Find where the given text appears and provide that cell's center as [X, Y] coordinate. 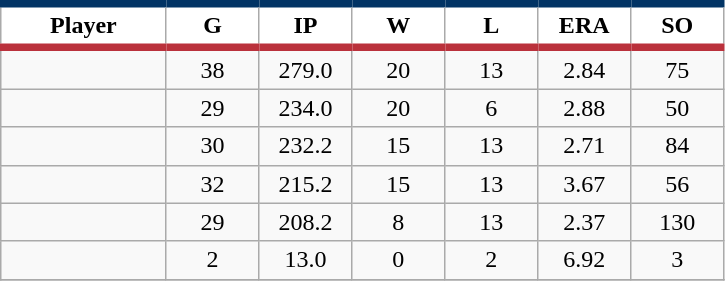
234.0 [306, 108]
56 [678, 184]
G [212, 26]
30 [212, 146]
84 [678, 146]
2.88 [584, 108]
32 [212, 184]
8 [398, 222]
75 [678, 68]
0 [398, 260]
215.2 [306, 184]
SO [678, 26]
38 [212, 68]
3.67 [584, 184]
2.37 [584, 222]
279.0 [306, 68]
2.84 [584, 68]
130 [678, 222]
208.2 [306, 222]
50 [678, 108]
IP [306, 26]
3 [678, 260]
W [398, 26]
2.71 [584, 146]
6 [492, 108]
13.0 [306, 260]
232.2 [306, 146]
L [492, 26]
ERA [584, 26]
Player [84, 26]
6.92 [584, 260]
